Search for the cell housing the specified text and yield its [x, y] center coordinate. 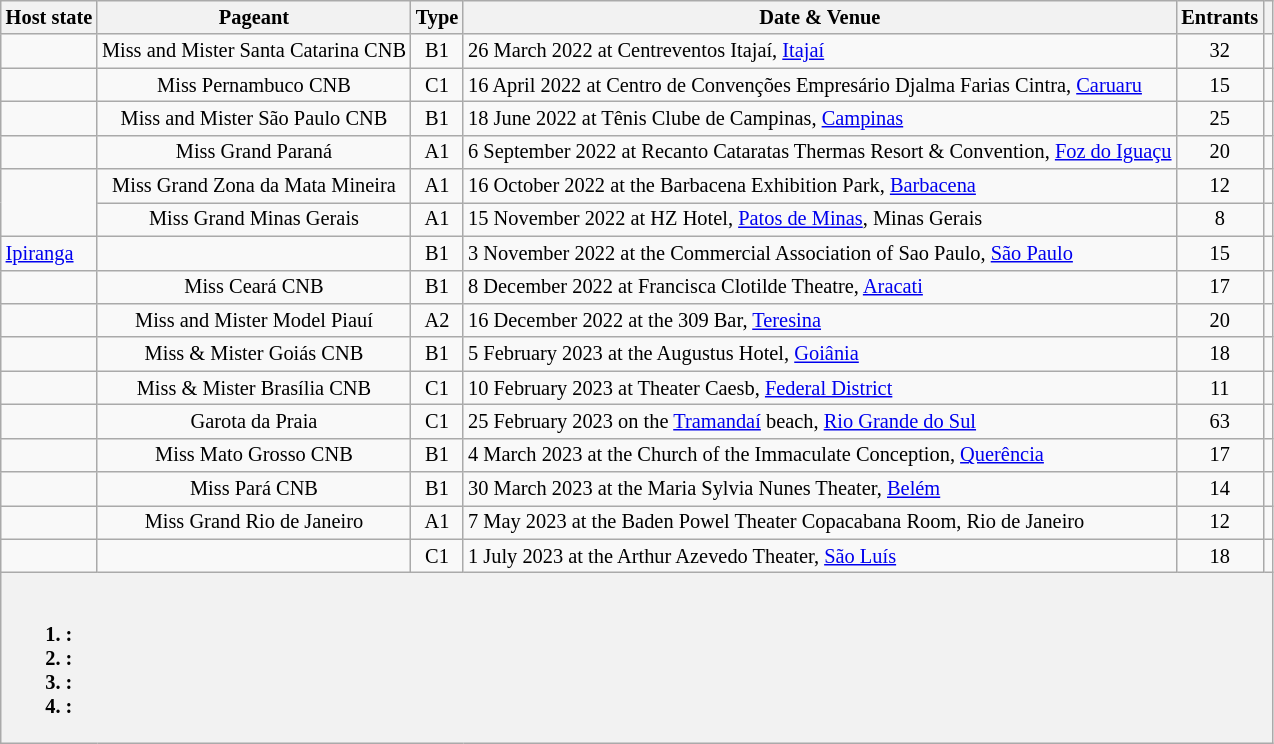
Miss Grand Paraná [254, 152]
25 [1220, 118]
Entrants [1220, 17]
Miss Grand Rio de Janeiro [254, 522]
16 October 2022 at the Barbacena Exhibition Park, Barbacena [820, 186]
8 [1220, 219]
Miss & Mister Brasília CNB [254, 388]
A2 [437, 320]
15 November 2022 at HZ Hotel, Patos de Minas, Minas Gerais [820, 219]
25 February 2023 on the Tramandaí beach, Rio Grande do Sul [820, 421]
Miss and Mister Santa Catarina CNB [254, 51]
6 September 2022 at Recanto Cataratas Thermas Resort & Convention, Foz do Iguaçu [820, 152]
Host state [49, 17]
7 May 2023 at the Baden Powel Theater Copacabana Room, Rio de Janeiro [820, 522]
: : : : [637, 657]
10 February 2023 at Theater Caesb, Federal District [820, 388]
16 April 2022 at Centro de Convenções Empresário Djalma Farias Cintra, Caruaru [820, 85]
Miss and Mister São Paulo CNB [254, 118]
Ipiranga [49, 253]
Miss Ceará CNB [254, 287]
Miss and Mister Model Piauí [254, 320]
Garota da Praia [254, 421]
Miss Grand Zona da Mata Mineira [254, 186]
32 [1220, 51]
14 [1220, 489]
1 July 2023 at the Arthur Azevedo Theater, São Luís [820, 556]
3 November 2022 at the Commercial Association of Sao Paulo, São Paulo [820, 253]
Miss Pernambuco CNB [254, 85]
63 [1220, 421]
5 February 2023 at the Augustus Hotel, Goiânia [820, 354]
Miss Grand Minas Gerais [254, 219]
11 [1220, 388]
Miss & Mister Goiás CNB [254, 354]
26 March 2022 at Centreventos Itajaí, Itajaí [820, 51]
16 December 2022 at the 309 Bar, Teresina [820, 320]
Pageant [254, 17]
4 March 2023 at the Church of the Immaculate Conception, Querência [820, 455]
8 December 2022 at Francisca Clotilde Theatre, Aracati [820, 287]
30 March 2023 at the Maria Sylvia Nunes Theater, Belém [820, 489]
Type [437, 17]
Miss Mato Grosso CNB [254, 455]
Date & Venue [820, 17]
Miss Pará CNB [254, 489]
18 June 2022 at Tênis Clube de Campinas, Campinas [820, 118]
